Determine the (X, Y) coordinate at the center of the cell enclosing the given text.  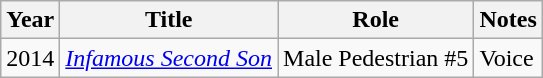
2014 (30, 58)
Voice (508, 58)
Year (30, 20)
Notes (508, 20)
Infamous Second Son (169, 58)
Role (376, 20)
Title (169, 20)
Male Pedestrian #5 (376, 58)
